Output the [X, Y] coordinate of the center of the cell containing the given text.  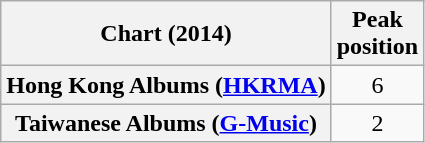
6 [377, 85]
Peakposition [377, 34]
Chart (2014) [166, 34]
Taiwanese Albums (G-Music) [166, 123]
2 [377, 123]
Hong Kong Albums (HKRMA) [166, 85]
